Capture the cell that displays the provided text and extract its (x, y) central coordinate. 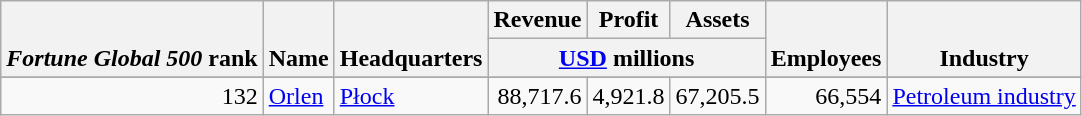
88,717.6 (538, 96)
Petroleum industry (984, 96)
66,554 (826, 96)
4,921.8 (628, 96)
Orlen (298, 96)
Employees (826, 39)
Assets (718, 20)
Headquarters (411, 39)
Name (298, 39)
Revenue (538, 20)
Fortune Global 500 rank (132, 39)
132 (132, 96)
USD millions (626, 58)
Płock (411, 96)
67,205.5 (718, 96)
Profit (628, 20)
Industry (984, 39)
